Provide the [x, y] coordinate of the cell's center where the given text is located.  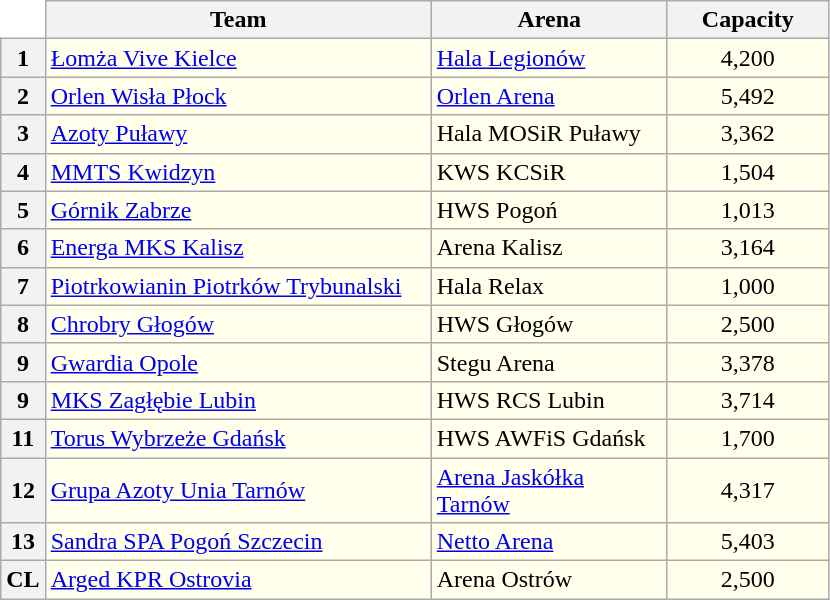
HWS Głogów [549, 324]
Orlen Wisła Płock [238, 96]
7 [23, 286]
13 [23, 542]
KWS KCSiR [549, 172]
MKS Zagłębie Lubin [238, 400]
Grupa Azoty Unia Tarnów [238, 490]
1,013 [748, 210]
4,317 [748, 490]
Górnik Zabrze [238, 210]
HWS AWFiS Gdańsk [549, 438]
CL [23, 580]
1,700 [748, 438]
12 [23, 490]
6 [23, 248]
Arena Ostrów [549, 580]
Sandra SPA Pogoń Szczecin [238, 542]
Gwardia Opole [238, 362]
Chrobry Głogów [238, 324]
HWS Pogoń [549, 210]
8 [23, 324]
5 [23, 210]
Torus Wybrzeże Gdańsk [238, 438]
Team [238, 20]
4,200 [748, 58]
1 [23, 58]
Arena Kalisz [549, 248]
Orlen Arena [549, 96]
Łomża Vive Kielce [238, 58]
4 [23, 172]
3,362 [748, 134]
3,164 [748, 248]
Netto Arena [549, 542]
Energa MKS Kalisz [238, 248]
Hala MOSiR Puławy [549, 134]
Arena [549, 20]
MMTS Kwidzyn [238, 172]
3 [23, 134]
Arged KPR Ostrovia [238, 580]
Stegu Arena [549, 362]
5,403 [748, 542]
11 [23, 438]
Hala Relax [549, 286]
Arena Jaskółka Tarnów [549, 490]
1,504 [748, 172]
Piotrkowianin Piotrków Trybunalski [238, 286]
3,714 [748, 400]
3,378 [748, 362]
Capacity [748, 20]
2 [23, 96]
Azoty Puławy [238, 134]
HWS RCS Lubin [549, 400]
Hala Legionów [549, 58]
1,000 [748, 286]
5,492 [748, 96]
